Return [x, y] of the center of cell containing provided text 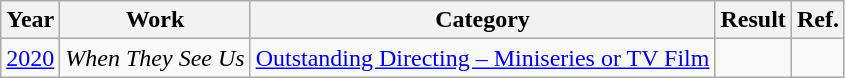
Outstanding Directing – Miniseries or TV Film [482, 58]
2020 [30, 58]
Category [482, 20]
Ref. [818, 20]
When They See Us [155, 58]
Work [155, 20]
Year [30, 20]
Result [753, 20]
